Detect which cell encompasses the target text, then output its [X, Y] center coordinate. 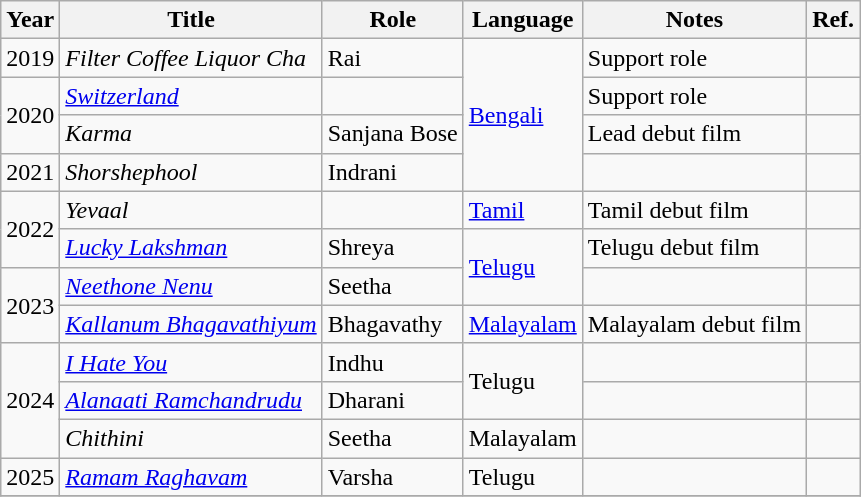
I Hate You [191, 362]
2020 [30, 115]
Dharani [392, 400]
Ref. [834, 20]
Bhagavathy [392, 324]
Rai [392, 58]
Filter Coffee Liquor Cha [191, 58]
Lucky Lakshman [191, 248]
Tamil debut film [694, 210]
Sanjana Bose [392, 134]
Alanaati Ramchandrudu [191, 400]
Title [191, 20]
Shorshephool [191, 172]
Karma [191, 134]
Varsha [392, 477]
Indhu [392, 362]
Telugu debut film [694, 248]
Yevaal [191, 210]
Ramam Raghavam [191, 477]
2025 [30, 477]
Malayalam debut film [694, 324]
Chithini [191, 438]
2023 [30, 305]
2024 [30, 400]
Lead debut film [694, 134]
Language [522, 20]
2022 [30, 229]
Neethone Nenu [191, 286]
2021 [30, 172]
Bengali [522, 115]
Indrani [392, 172]
Kallanum Bhagavathiyum [191, 324]
Notes [694, 20]
Shreya [392, 248]
Switzerland [191, 96]
Tamil [522, 210]
Year [30, 20]
Role [392, 20]
2019 [30, 58]
